Return the [x, y] coordinate for the center point of the cell that contains the specified text.  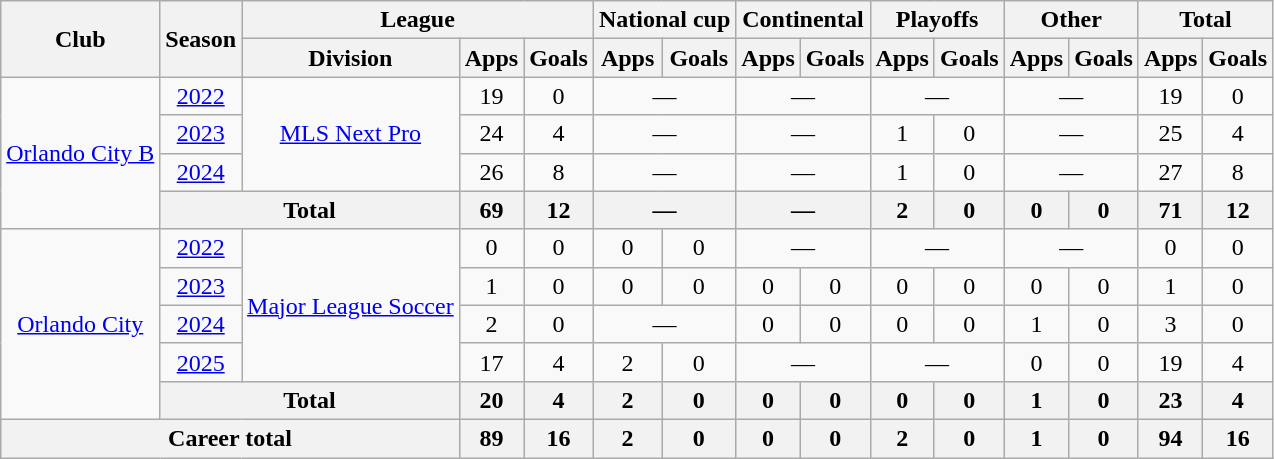
League [418, 20]
89 [491, 438]
National cup [664, 20]
24 [491, 134]
Club [80, 39]
71 [1170, 210]
20 [491, 400]
27 [1170, 172]
Other [1071, 20]
Orlando City [80, 324]
23 [1170, 400]
Orlando City B [80, 153]
3 [1170, 324]
26 [491, 172]
69 [491, 210]
Major League Soccer [351, 305]
94 [1170, 438]
Playoffs [937, 20]
Career total [230, 438]
2025 [201, 362]
MLS Next Pro [351, 134]
Season [201, 39]
17 [491, 362]
Continental [803, 20]
25 [1170, 134]
Division [351, 58]
